For the text-containing cell, return its midpoint in (x, y) coordinate format. 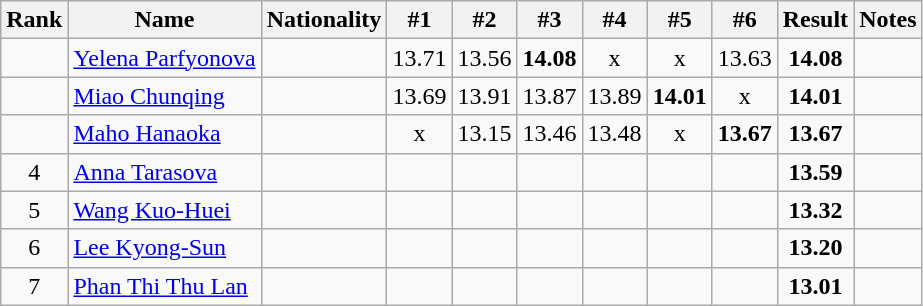
13.69 (420, 96)
13.56 (484, 58)
Maho Hanaoka (164, 134)
13.48 (614, 134)
13.63 (744, 58)
#5 (680, 20)
Phan Thi Thu Lan (164, 286)
#3 (550, 20)
Name (164, 20)
Lee Kyong-Sun (164, 248)
13.87 (550, 96)
#1 (420, 20)
6 (34, 248)
5 (34, 210)
Nationality (324, 20)
#4 (614, 20)
Rank (34, 20)
13.71 (420, 58)
Yelena Parfyonova (164, 58)
13.15 (484, 134)
Miao Chunqing (164, 96)
7 (34, 286)
13.20 (815, 248)
13.32 (815, 210)
Wang Kuo-Huei (164, 210)
13.89 (614, 96)
13.46 (550, 134)
Result (815, 20)
#2 (484, 20)
13.01 (815, 286)
4 (34, 172)
#6 (744, 20)
Notes (888, 20)
13.59 (815, 172)
Anna Tarasova (164, 172)
13.91 (484, 96)
